Determine the [x, y] coordinate at the center of the cell enclosing the given text.  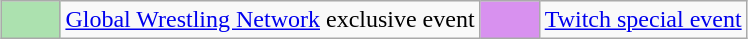
Global Wrestling Network exclusive event [270, 20]
Twitch special event [643, 20]
